Capture the cell that displays the provided text and extract its (x, y) central coordinate. 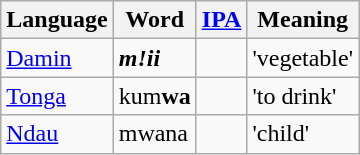
Damin (57, 58)
'to drink' (303, 96)
IPA (222, 20)
'vegetable' (303, 58)
Tonga (57, 96)
Ndau (57, 134)
mwana (154, 134)
Word (154, 20)
kumwa (154, 96)
m!ii (154, 58)
Language (57, 20)
'child' (303, 134)
Meaning (303, 20)
